Output the (X, Y) coordinate of the center of the cell containing the given text.  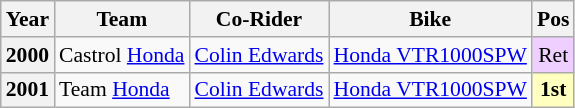
Ret (554, 55)
Castrol Honda (122, 55)
Year (28, 19)
Team (122, 19)
Bike (430, 19)
2000 (28, 55)
Co-Rider (258, 19)
2001 (28, 90)
Team Honda (122, 90)
Pos (554, 19)
1st (554, 90)
